Determine the (X, Y) coordinate at the center of the cell enclosing the given text.  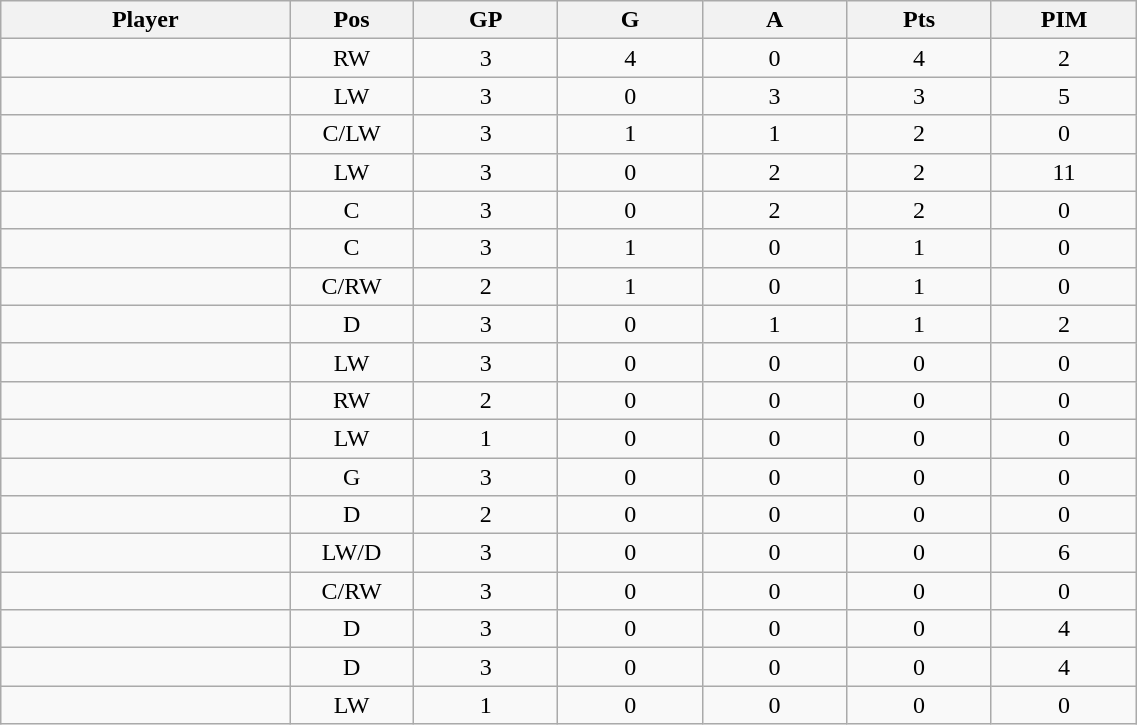
LW/D (352, 553)
Player (146, 20)
GP (485, 20)
Pos (352, 20)
11 (1064, 172)
A (774, 20)
PIM (1064, 20)
Pts (919, 20)
5 (1064, 96)
6 (1064, 553)
C/LW (352, 134)
